Output the [x, y] coordinate of the center of the cell containing the given text.  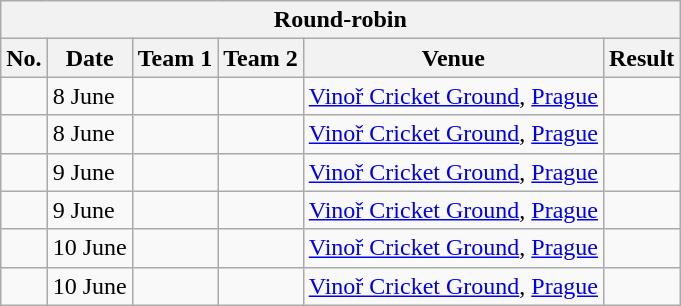
Round-robin [340, 20]
Date [90, 58]
Team 2 [261, 58]
No. [24, 58]
Venue [453, 58]
Result [641, 58]
Team 1 [175, 58]
